Provide the (x, y) coordinate of the cell's center where the given text is located.  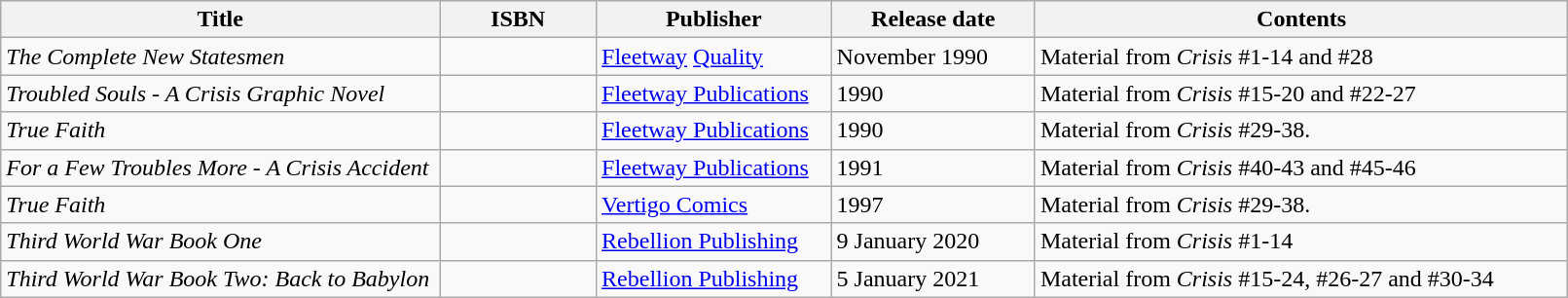
For a Few Troubles More - A Crisis Accident (220, 168)
Vertigo Comics (714, 205)
1991 (932, 168)
Release date (932, 19)
Publisher (714, 19)
Third World War Book Two: Back to Babylon (220, 279)
November 1990 (932, 56)
Material from Crisis #15-24, #26-27 and #30-34 (1300, 279)
Material from Crisis #40-43 and #45-46 (1300, 168)
1997 (932, 205)
Title (220, 19)
Material from Crisis #1-14 (1300, 242)
Material from Crisis #15-20 and #22-27 (1300, 93)
The Complete New Statesmen (220, 56)
Third World War Book One (220, 242)
Troubled Souls - A Crisis Graphic Novel (220, 93)
Fleetway Quality (714, 56)
9 January 2020 (932, 242)
5 January 2021 (932, 279)
ISBN (518, 19)
Contents (1300, 19)
Material from Crisis #1-14 and #28 (1300, 56)
